For the text-containing cell, return its midpoint in (x, y) coordinate format. 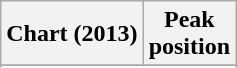
Chart (2013) (72, 34)
Peakposition (189, 34)
